Determine the [x, y] coordinate at the center of the cell enclosing the given text.  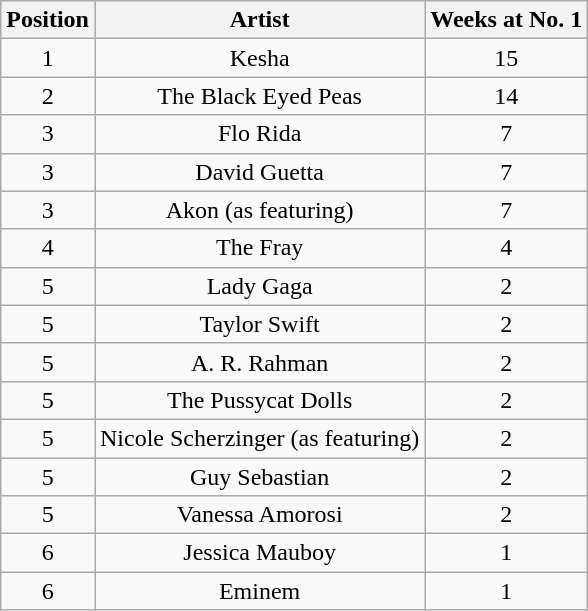
The Fray [259, 248]
Kesha [259, 58]
Flo Rida [259, 134]
Weeks at No. 1 [506, 20]
Guy Sebastian [259, 477]
A. R. Rahman [259, 362]
Lady Gaga [259, 286]
Vanessa Amorosi [259, 515]
The Black Eyed Peas [259, 96]
David Guetta [259, 172]
Akon (as featuring) [259, 210]
The Pussycat Dolls [259, 400]
Nicole Scherzinger (as featuring) [259, 438]
Position [48, 20]
Jessica Mauboy [259, 553]
14 [506, 96]
Taylor Swift [259, 324]
Artist [259, 20]
15 [506, 58]
Eminem [259, 591]
